Find where the given text appears and provide that cell's center as (x, y) coordinate. 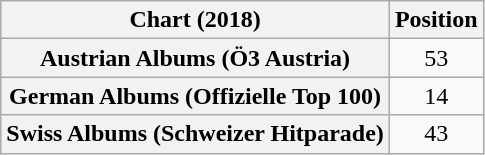
Swiss Albums (Schweizer Hitparade) (196, 134)
Chart (2018) (196, 20)
German Albums (Offizielle Top 100) (196, 96)
14 (436, 96)
43 (436, 134)
53 (436, 58)
Austrian Albums (Ö3 Austria) (196, 58)
Position (436, 20)
